Identify which cell holds the provided text, then report its (X, Y) central coordinate. 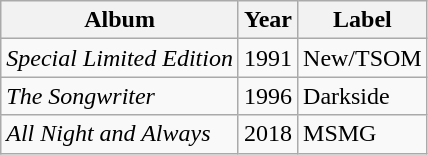
New/TSOM (363, 58)
1996 (268, 96)
Special Limited Edition (120, 58)
2018 (268, 134)
Album (120, 20)
Darkside (363, 96)
Year (268, 20)
All Night and Always (120, 134)
1991 (268, 58)
MSMG (363, 134)
Label (363, 20)
The Songwriter (120, 96)
